From the cell containing the given text, extract its center point as (X, Y) coordinate. 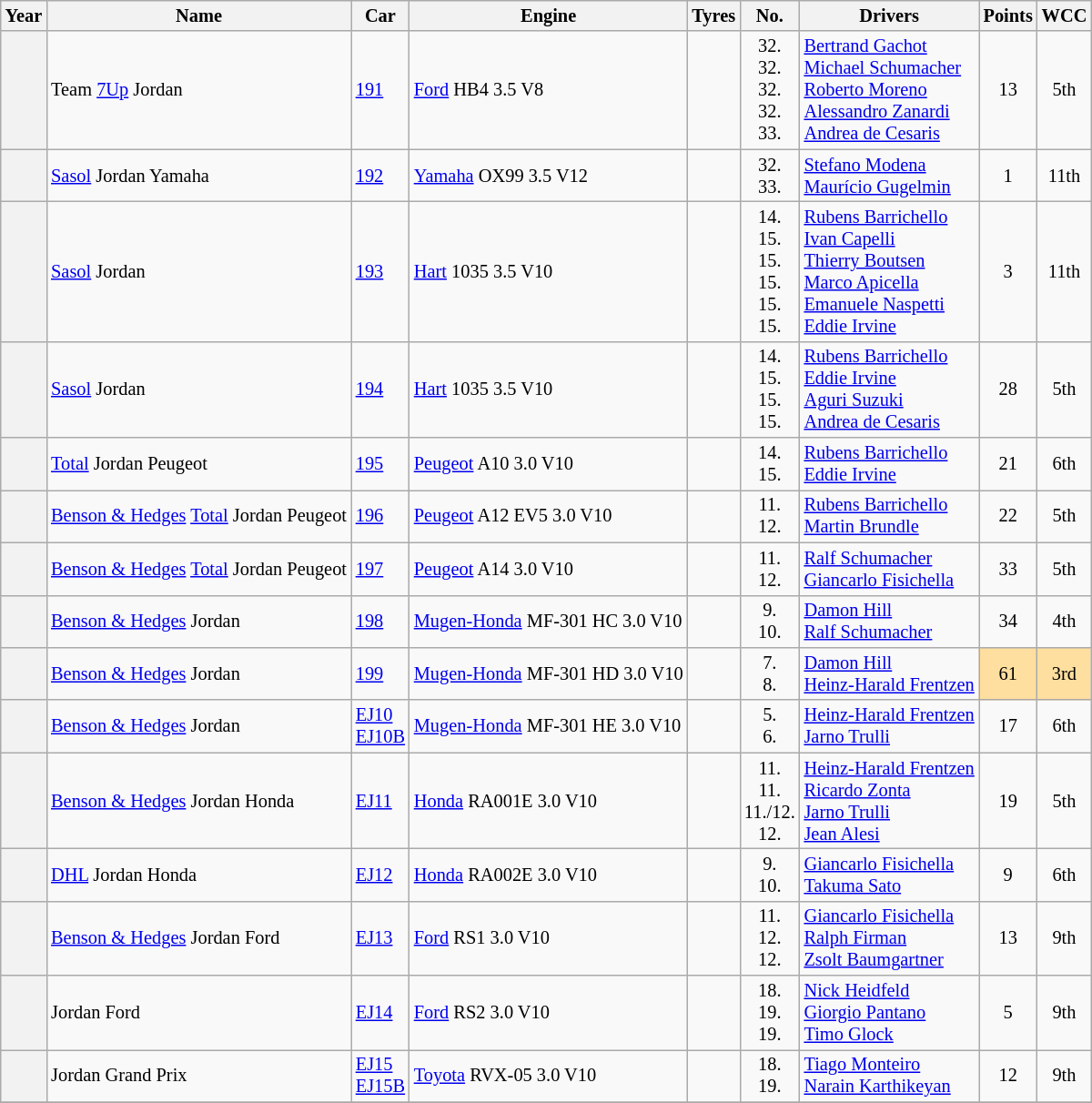
33 (1008, 569)
Benson & Hedges Jordan Honda (198, 801)
32.32.32.32.33. (770, 90)
Stefano Modena Maurício Gugelmin (890, 176)
Points (1008, 15)
14.15. (770, 464)
11.12.12. (770, 938)
14.15.15.15. (770, 390)
Heinz-Harald Frentzen Jarno Trulli (890, 726)
194 (380, 390)
197 (380, 569)
Engine (549, 15)
Tiago Monteiro Narain Karthikeyan (890, 1076)
Mugen-Honda MF-301 HE 3.0 V10 (549, 726)
4th (1065, 622)
EJ10EJ10B (380, 726)
11.11.11./12.12. (770, 801)
18.19.19. (770, 1013)
192 (380, 176)
Year (24, 15)
DHL Jordan Honda (198, 875)
Tyres (713, 15)
Giancarlo Fisichella Takuma Sato (890, 875)
191 (380, 90)
1 (1008, 176)
Rubens Barrichello Martin Brundle (890, 516)
3 (1008, 271)
Damon Hill Heinz-Harald Frentzen (890, 673)
Total Jordan Peugeot (198, 464)
Ford RS1 3.0 V10 (549, 938)
EJ15EJ15B (380, 1076)
Team 7Up Jordan (198, 90)
22 (1008, 516)
Rubens Barrichello Eddie Irvine Aguri Suzuki Andrea de Cesaris (890, 390)
Honda RA001E 3.0 V10 (549, 801)
Rubens Barrichello Eddie Irvine (890, 464)
5.6. (770, 726)
Mugen-Honda MF-301 HD 3.0 V10 (549, 673)
Nick Heidfeld Giorgio Pantano Timo Glock (890, 1013)
Sasol Jordan Yamaha (198, 176)
193 (380, 271)
9 (1008, 875)
61 (1008, 673)
Mugen-Honda MF-301 HC 3.0 V10 (549, 622)
Jordan Grand Prix (198, 1076)
198 (380, 622)
EJ11 (380, 801)
Ford RS2 3.0 V10 (549, 1013)
EJ12 (380, 875)
5 (1008, 1013)
Rubens Barrichello Ivan Capelli Thierry Boutsen Marco Apicella Emanuele Naspetti Eddie Irvine (890, 271)
Ford HB4 3.5 V8 (549, 90)
17 (1008, 726)
34 (1008, 622)
Yamaha OX99 3.5 V12 (549, 176)
19 (1008, 801)
EJ14 (380, 1013)
Peugeot A12 EV5 3.0 V10 (549, 516)
WCC (1065, 15)
Giancarlo Fisichella Ralph Firman Zsolt Baumgartner (890, 938)
Peugeot A10 3.0 V10 (549, 464)
21 (1008, 464)
32.33. (770, 176)
196 (380, 516)
Jordan Ford (198, 1013)
3rd (1065, 673)
12 (1008, 1076)
Drivers (890, 15)
Name (198, 15)
Damon Hill Ralf Schumacher (890, 622)
Peugeot A14 3.0 V10 (549, 569)
199 (380, 673)
Car (380, 15)
Heinz-Harald Frentzen Ricardo Zonta Jarno Trulli Jean Alesi (890, 801)
7.8. (770, 673)
Benson & Hedges Jordan Ford (198, 938)
No. (770, 15)
195 (380, 464)
18.19. (770, 1076)
Honda RA002E 3.0 V10 (549, 875)
EJ13 (380, 938)
14.15.15.15.15.15. (770, 271)
Bertrand Gachot Michael Schumacher Roberto Moreno Alessandro Zanardi Andrea de Cesaris (890, 90)
28 (1008, 390)
Toyota RVX-05 3.0 V10 (549, 1076)
Ralf Schumacher Giancarlo Fisichella (890, 569)
